Provide the (X, Y) coordinate of the cell's center where the given text is located.  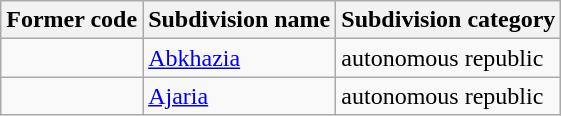
Ajaria (240, 96)
Subdivision name (240, 20)
Former code (72, 20)
Subdivision category (448, 20)
Abkhazia (240, 58)
